Search for the cell housing the specified text and yield its [X, Y] center coordinate. 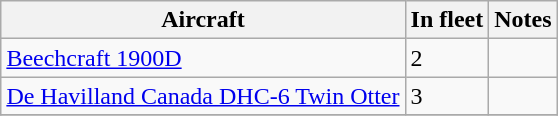
3 [447, 96]
Aircraft [203, 20]
De Havilland Canada DHC-6 Twin Otter [203, 96]
In fleet [447, 20]
2 [447, 58]
Beechcraft 1900D [203, 58]
Notes [523, 20]
